Return the (x, y) coordinate for the center point of the cell that contains the specified text.  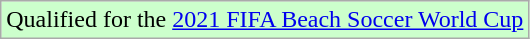
Qualified for the 2021 FIFA Beach Soccer World Cup (265, 20)
